Find where the given text appears and provide that cell's center as (x, y) coordinate. 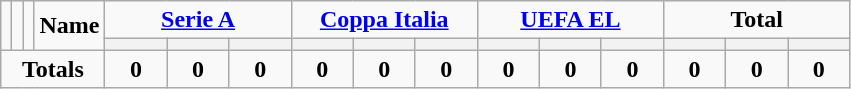
Serie A (198, 20)
Total (757, 20)
UEFA EL (570, 20)
Name (70, 26)
Totals (53, 69)
Coppa Italia (384, 20)
